Capture the cell that displays the provided text and extract its [X, Y] central coordinate. 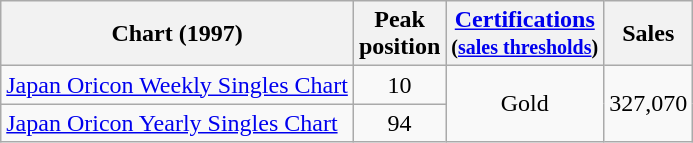
Japan Oricon Yearly Singles Chart [178, 123]
Gold [525, 104]
Certifications(sales thresholds) [525, 34]
Chart (1997) [178, 34]
Japan Oricon Weekly Singles Chart [178, 85]
10 [399, 85]
Peakposition [399, 34]
327,070 [648, 104]
94 [399, 123]
Sales [648, 34]
